Provide the [X, Y] coordinate of the cell's center where the given text is located.  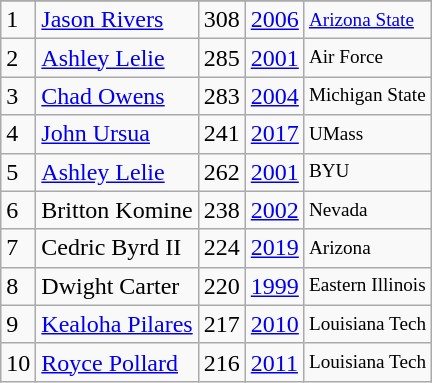
Nevada [367, 210]
John Ursua [117, 134]
Chad Owens [117, 96]
308 [222, 20]
241 [222, 134]
Jason Rivers [117, 20]
220 [222, 286]
Michigan State [367, 96]
216 [222, 362]
285 [222, 58]
Dwight Carter [117, 286]
2010 [274, 324]
8 [18, 286]
10 [18, 362]
Air Force [367, 58]
Eastern Illinois [367, 286]
2019 [274, 248]
224 [222, 248]
5 [18, 172]
3 [18, 96]
UMass [367, 134]
217 [222, 324]
1999 [274, 286]
Royce Pollard [117, 362]
2002 [274, 210]
238 [222, 210]
6 [18, 210]
262 [222, 172]
Arizona [367, 248]
BYU [367, 172]
9 [18, 324]
4 [18, 134]
Cedric Byrd II [117, 248]
2017 [274, 134]
2 [18, 58]
2011 [274, 362]
2006 [274, 20]
Arizona State [367, 20]
Britton Komine [117, 210]
1 [18, 20]
Kealoha Pilares [117, 324]
283 [222, 96]
7 [18, 248]
2004 [274, 96]
